From the cell containing the given text, extract its center point as (X, Y) coordinate. 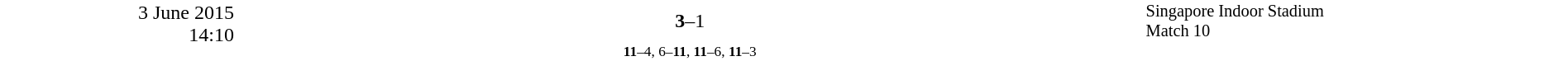
Singapore Indoor StadiumMatch 10 (1356, 21)
3 June 201514:10 (117, 30)
11–4, 6–11, 11–6, 11–3 (690, 51)
3–1 (690, 21)
